For the text-containing cell, return its midpoint in (x, y) coordinate format. 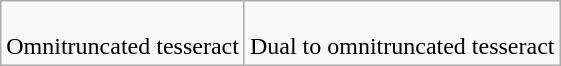
Dual to omnitruncated tesseract (402, 34)
Omnitruncated tesseract (123, 34)
